Return the (X, Y) coordinate for the center point of the cell that contains the specified text.  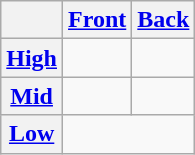
High (32, 58)
Front (98, 20)
Low (32, 134)
Mid (32, 96)
Back (164, 20)
